For the text-containing cell, return its midpoint in (X, Y) coordinate format. 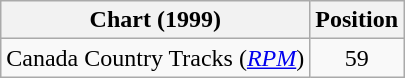
59 (357, 58)
Canada Country Tracks (RPM) (156, 58)
Position (357, 20)
Chart (1999) (156, 20)
